Locate the cell with the specified text and output its [x, y] center coordinate. 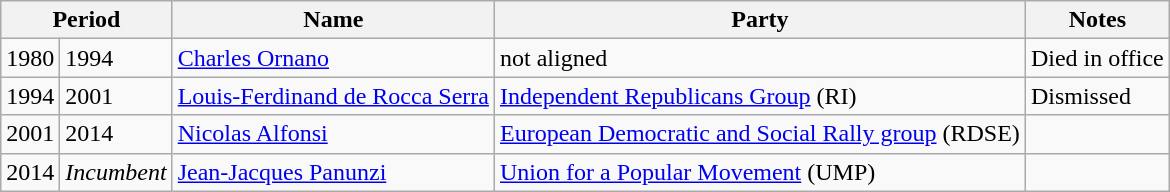
Nicolas Alfonsi [333, 134]
Union for a Popular Movement (UMP) [760, 172]
Party [760, 20]
Jean-Jacques Panunzi [333, 172]
not aligned [760, 58]
Incumbent [116, 172]
1980 [30, 58]
Name [333, 20]
Period [86, 20]
Louis-Ferdinand de Rocca Serra [333, 96]
Charles Ornano [333, 58]
Independent Republicans Group (RI) [760, 96]
European Democratic and Social Rally group (RDSE) [760, 134]
Dismissed [1097, 96]
Notes [1097, 20]
Died in office [1097, 58]
